Determine the (x, y) coordinate at the center of the cell enclosing the given text.  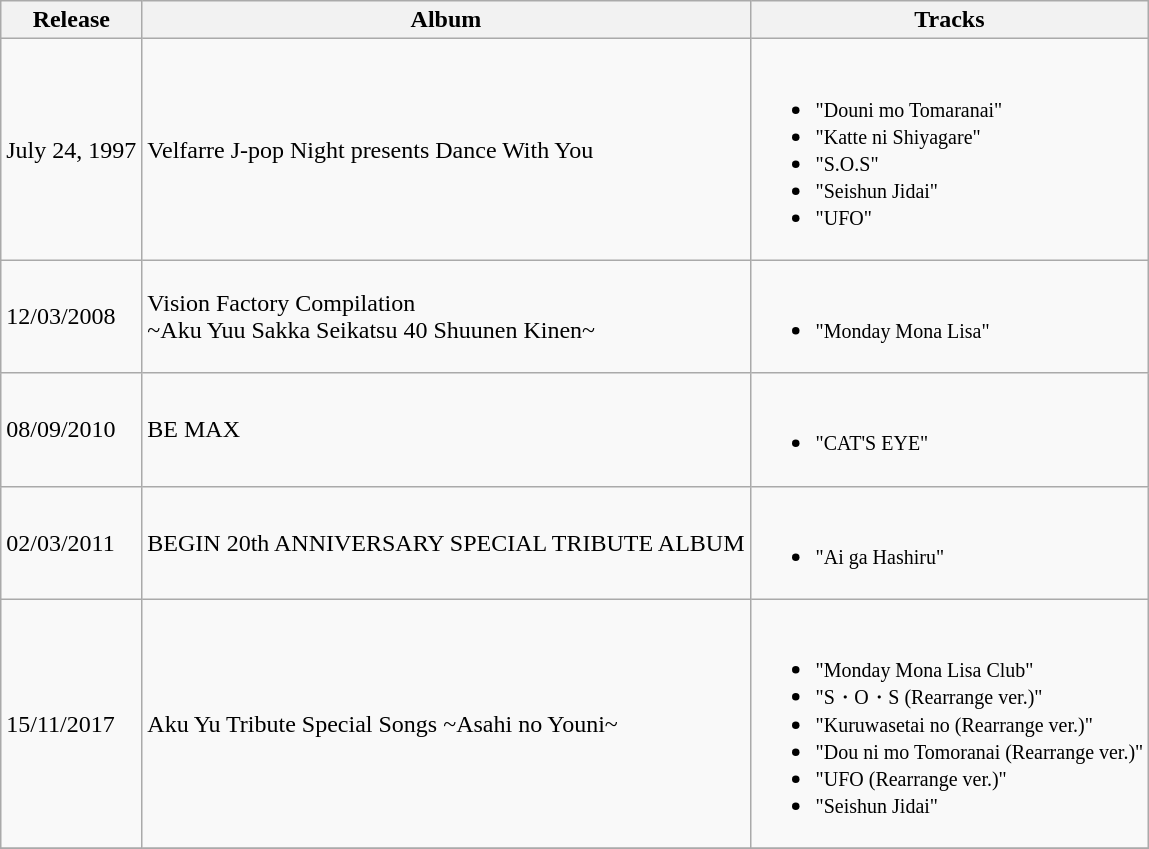
Tracks (950, 20)
"Monday Mona Lisa" (950, 316)
BE MAX (446, 430)
Velfarre J-pop Night presents Dance With You (446, 150)
Album (446, 20)
Aku Yu Tribute Special Songs ~Asahi no Youni~ (446, 724)
02/03/2011 (72, 542)
Vision Factory Compilation~Aku Yuu Sakka Seikatsu 40 Shuunen Kinen~ (446, 316)
"Ai ga Hashiru" (950, 542)
"CAT'S EYE" (950, 430)
"Douni mo Tomaranai""Katte ni Shiyagare""S.O.S""Seishun Jidai""UFO" (950, 150)
BEGIN 20th ANNIVERSARY SPECIAL TRIBUTE ALBUM (446, 542)
08/09/2010 (72, 430)
July 24, 1997 (72, 150)
12/03/2008 (72, 316)
15/11/2017 (72, 724)
Release (72, 20)
